Identify which cell holds the provided text, then report its [x, y] central coordinate. 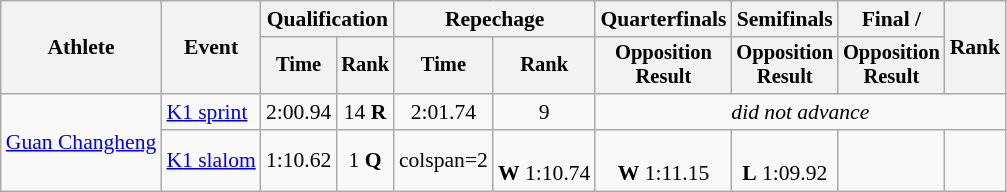
Repechage [495, 19]
did not advance [800, 112]
W 1:10.74 [544, 160]
Guan Changheng [82, 142]
9 [544, 112]
1 Q [365, 160]
2:00.94 [298, 112]
Athlete [82, 48]
14 R [365, 112]
K1 sprint [210, 112]
colspan=2 [444, 160]
Quarterfinals [663, 19]
1:10.62 [298, 160]
Final / [892, 19]
2:01.74 [444, 112]
Event [210, 48]
L 1:09.92 [784, 160]
K1 slalom [210, 160]
W 1:11.15 [663, 160]
Semifinals [784, 19]
Qualification [328, 19]
